Output the (X, Y) coordinate of the center of the cell containing the given text.  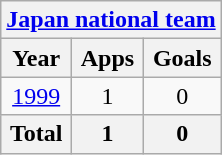
Apps (108, 58)
1999 (36, 96)
Japan national team (111, 20)
Goals (182, 58)
Total (36, 134)
Year (36, 58)
